For the text-containing cell, return its midpoint in (x, y) coordinate format. 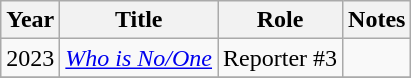
Notes (377, 20)
Year (30, 20)
2023 (30, 58)
Who is No/One (139, 58)
Title (139, 20)
Reporter #3 (280, 58)
Role (280, 20)
